From the cell containing the given text, extract its center point as [X, Y] coordinate. 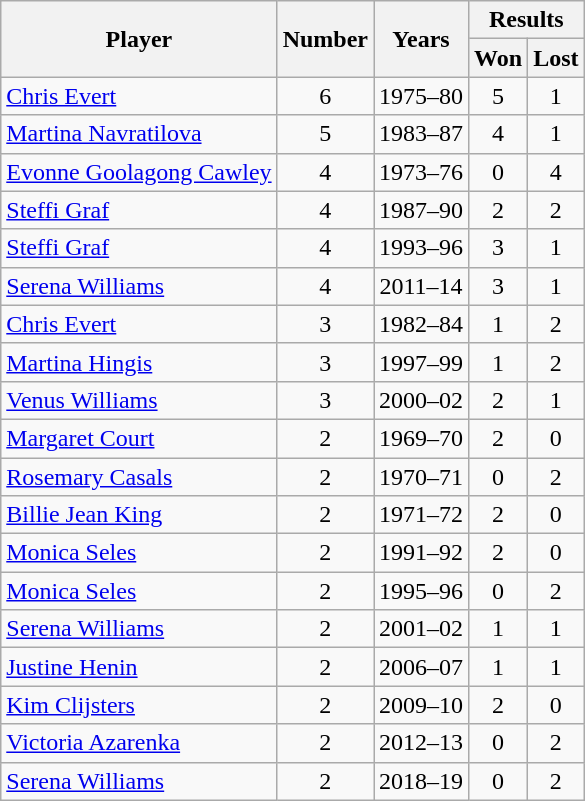
6 [325, 96]
1993–96 [422, 248]
Venus Williams [139, 400]
Victoria Azarenka [139, 743]
Lost [556, 58]
2009–10 [422, 705]
Rosemary Casals [139, 477]
1982–84 [422, 324]
Number [325, 39]
1970–71 [422, 477]
Results [527, 20]
Player [139, 39]
1983–87 [422, 134]
1991–92 [422, 553]
Martina Navratilova [139, 134]
2001–02 [422, 629]
Justine Henin [139, 667]
2011–14 [422, 286]
1973–76 [422, 172]
1971–72 [422, 515]
2012–13 [422, 743]
2006–07 [422, 667]
1995–96 [422, 591]
Martina Hingis [139, 362]
Evonne Goolagong Cawley [139, 172]
2000–02 [422, 400]
1969–70 [422, 438]
Years [422, 39]
1987–90 [422, 210]
1997–99 [422, 362]
Billie Jean King [139, 515]
2018–19 [422, 781]
Kim Clijsters [139, 705]
1975–80 [422, 96]
Won [498, 58]
Margaret Court [139, 438]
